For the text-containing cell, return its midpoint in [x, y] coordinate format. 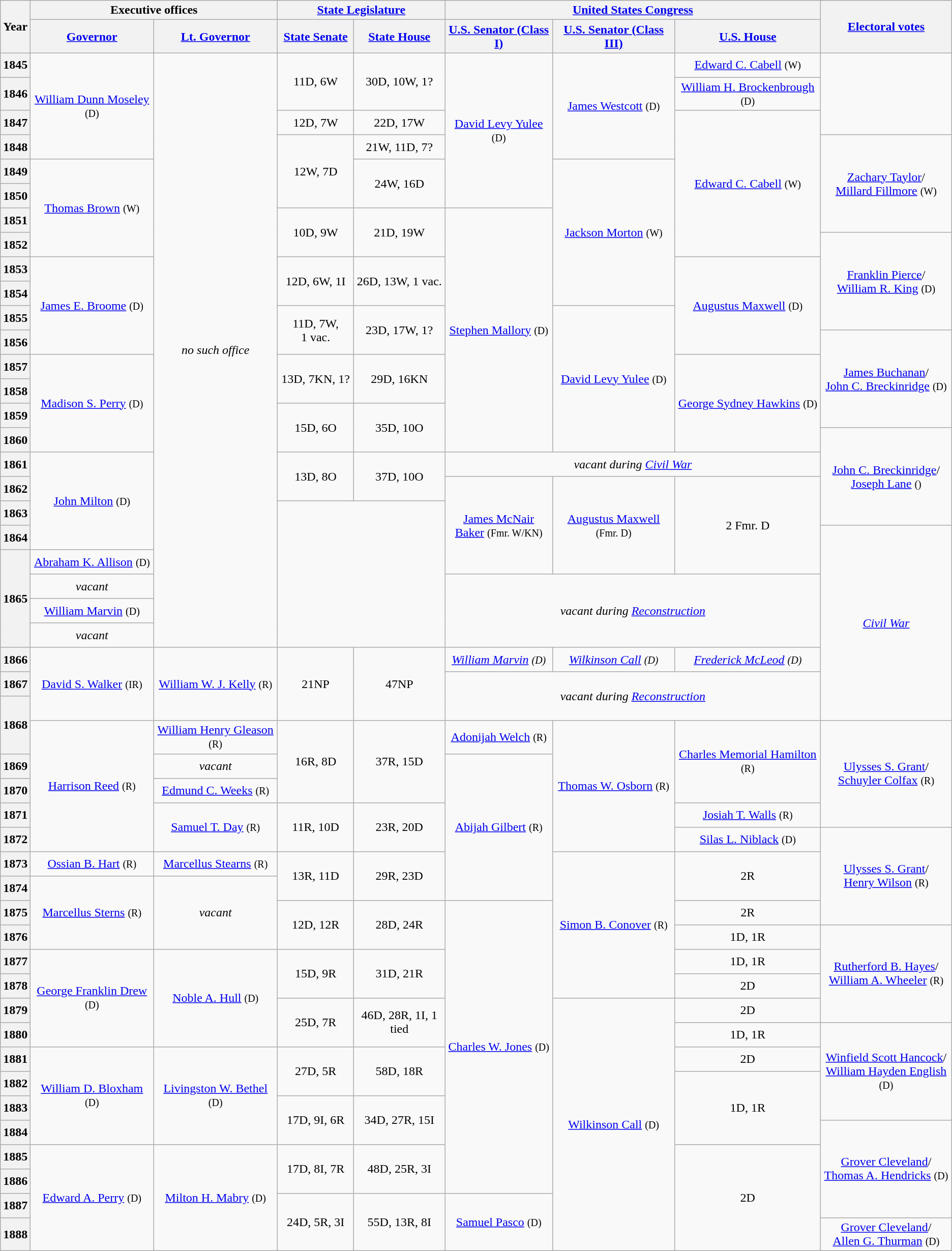
no such office [216, 350]
1875 [15, 912]
1848 [15, 147]
Governor [92, 37]
Harrison Reed (R) [92, 786]
1859 [15, 415]
16R, 8D [316, 762]
1871 [15, 815]
1847 [15, 123]
Ulysses S. Grant/Schuyler Colfax (R) [886, 774]
James McNairBaker (Fmr. W/KN) [498, 525]
Stephen Mallory (D) [498, 330]
1877 [15, 961]
29D, 16KN [399, 379]
34D, 27R, 15I [399, 1120]
1861 [15, 464]
Edward A. Perry (D) [92, 1197]
Marcellus Sterns (R) [92, 912]
13D, 7KN, 1? [316, 379]
1868 [15, 725]
Thomas Brown (W) [92, 208]
1887 [15, 1205]
58D, 18R [399, 1071]
26D, 13W, 1 vac. [399, 281]
Lt. Governor [216, 37]
2 Fmr. D [748, 525]
Electoral votes [886, 26]
Augustus Maxwell (D) [748, 306]
1872 [15, 839]
Samuel Pasco (D) [498, 1222]
1881 [15, 1059]
Samuel T. Day (R) [216, 827]
1845 [15, 65]
1851 [15, 220]
Grover Cleveland/Thomas A. Hendricks (D) [886, 1169]
State Senate [316, 37]
31D, 21R [399, 973]
21W, 11D, 7? [399, 147]
11D, 7W, 1 vac. [316, 330]
1873 [15, 863]
Madison S. Perry (D) [92, 403]
1846 [15, 94]
Adonijah Welch (R) [498, 737]
1883 [15, 1108]
15D, 6O [316, 428]
13D, 8O [316, 476]
22D, 17W [399, 123]
17D, 9I, 6R [316, 1120]
1869 [15, 766]
Frederick McLeod (D) [748, 660]
1862 [15, 489]
1853 [15, 269]
1884 [15, 1132]
30D, 10W, 1? [399, 81]
Charles W. Jones (D) [498, 1047]
Executive offices [154, 10]
15D, 9R [316, 973]
12D, 7W [316, 123]
1867 [15, 684]
Ossian B. Hart (R) [92, 863]
55D, 13R, 8I [399, 1222]
1879 [15, 1010]
John Milton (D) [92, 501]
William Dunn Moseley (D) [92, 106]
Abijah Gilbert (R) [498, 827]
Milton H. Mabry (D) [216, 1197]
Ulysses S. Grant/Henry Wilson (R) [886, 876]
United States Congress [633, 10]
17D, 8I, 7R [316, 1169]
1855 [15, 318]
Thomas W. Osborn (R) [613, 786]
1882 [15, 1083]
1866 [15, 660]
1860 [15, 440]
Year [15, 26]
1850 [15, 196]
28D, 24R [399, 925]
47NP [399, 684]
U.S. House [748, 37]
Jackson Morton (W) [613, 232]
1856 [15, 342]
George Franklin Drew (D) [92, 998]
10D, 9W [316, 232]
1854 [15, 293]
Josiah T. Walls (R) [748, 815]
John C. Breckinridge/Joseph Lane () [886, 476]
1878 [15, 986]
29R, 23D [399, 876]
1852 [15, 245]
State House [399, 37]
1864 [15, 538]
37D, 10O [399, 476]
21NP [316, 684]
1849 [15, 171]
Silas L. Niblack (D) [748, 839]
Rutherford B. Hayes/William A. Wheeler (R) [886, 973]
James Buchanan/John C. Breckinridge (D) [886, 379]
U.S. Senator (Class III) [613, 37]
24W, 16D [399, 184]
William W. J. Kelly (R) [216, 684]
U.S. Senator (Class I) [498, 37]
12W, 7D [316, 171]
23D, 17W, 1? [399, 330]
Augustus Maxwell (Fmr. D) [613, 525]
Edmund C. Weeks (R) [216, 790]
1865 [15, 599]
48D, 25R, 3I [399, 1169]
27D, 5R [316, 1071]
David S. Walker (IR) [92, 684]
24D, 5R, 3I [316, 1222]
35D, 10O [399, 428]
Winfield Scott Hancock/William Hayden English (D) [886, 1071]
23R, 20D [399, 827]
Abraham K. Allison (D) [92, 562]
Simon B. Conover (R) [613, 925]
William Henry Gleason (R) [216, 737]
Grover Cleveland/Allen G. Thurman (D) [886, 1234]
Civil War [886, 623]
12D, 12R [316, 925]
Livingston W. Bethel (D) [216, 1095]
12D, 6W, 1I [316, 281]
1858 [15, 391]
Charles Memorial Hamilton (R) [748, 762]
Marcellus Stearns (R) [216, 863]
25D, 7R [316, 1022]
1857 [15, 367]
1874 [15, 888]
1863 [15, 513]
Zachary Taylor/Millard Fillmore (W) [886, 184]
Noble A. Hull (D) [216, 998]
William D. Bloxham (D) [92, 1095]
21D, 19W [399, 232]
1885 [15, 1156]
Franklin Pierce/William R. King (D) [886, 281]
State Legislature [361, 10]
James E. Broome (D) [92, 306]
vacant during Civil War [633, 464]
1886 [15, 1181]
13R, 11D [316, 876]
1880 [15, 1034]
1876 [15, 937]
William H. Brockenbrough (D) [748, 94]
11D, 6W [316, 81]
James Westcott (D) [613, 106]
11R, 10D [316, 827]
George Sydney Hawkins (D) [748, 403]
37R, 15D [399, 762]
46D, 28R, 1I, 1 tied [399, 1022]
1870 [15, 790]
1888 [15, 1234]
